Search for the cell housing the specified text and yield its [x, y] center coordinate. 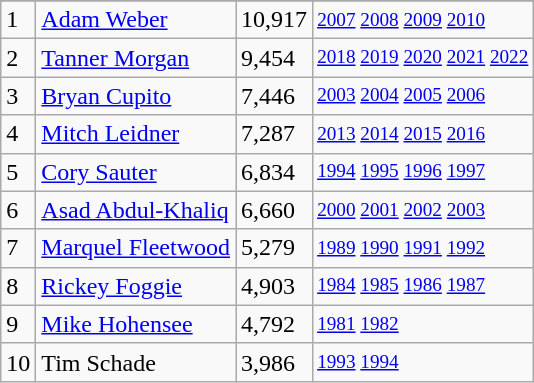
1984 1985 1986 1987 [423, 286]
10,917 [274, 20]
9 [18, 324]
2003 2004 2005 2006 [423, 96]
2013 2014 2015 2016 [423, 134]
Mitch Leidner [136, 134]
Bryan Cupito [136, 96]
1981 1982 [423, 324]
Asad Abdul-Khaliq [136, 210]
5 [18, 172]
Mike Hohensee [136, 324]
7,446 [274, 96]
2007 2008 2009 2010 [423, 20]
4,903 [274, 286]
3,986 [274, 362]
1994 1995 1996 1997 [423, 172]
10 [18, 362]
6,660 [274, 210]
7 [18, 248]
Rickey Foggie [136, 286]
Tanner Morgan [136, 58]
6 [18, 210]
1993 1994 [423, 362]
Adam Weber [136, 20]
4,792 [274, 324]
2 [18, 58]
1 [18, 20]
2000 2001 2002 2003 [423, 210]
Cory Sauter [136, 172]
4 [18, 134]
8 [18, 286]
3 [18, 96]
Marquel Fleetwood [136, 248]
Tim Schade [136, 362]
9,454 [274, 58]
2018 2019 2020 2021 2022 [423, 58]
6,834 [274, 172]
7,287 [274, 134]
1989 1990 1991 1992 [423, 248]
5,279 [274, 248]
